Identify which cell holds the provided text, then report its [x, y] central coordinate. 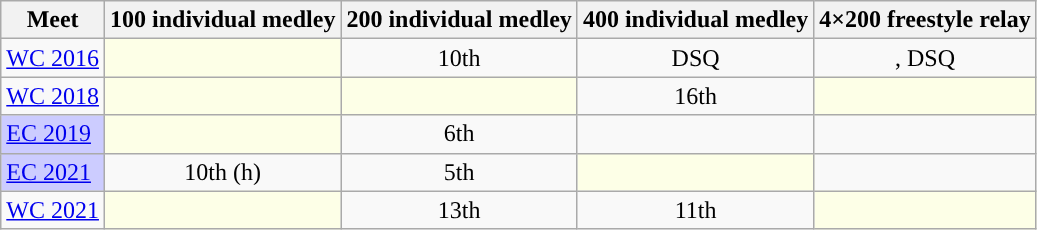
10th [459, 58]
WC 2018 [53, 96]
16th [695, 96]
10th (h) [222, 172]
WC 2016 [53, 58]
, DSQ [925, 58]
6th [459, 134]
11th [695, 210]
100 individual medley [222, 20]
EC 2021 [53, 172]
Meet [53, 20]
EC 2019 [53, 134]
DSQ [695, 58]
13th [459, 210]
4×200 freestyle relay [925, 20]
5th [459, 172]
WC 2021 [53, 210]
200 individual medley [459, 20]
400 individual medley [695, 20]
